For the text-containing cell, return its midpoint in (x, y) coordinate format. 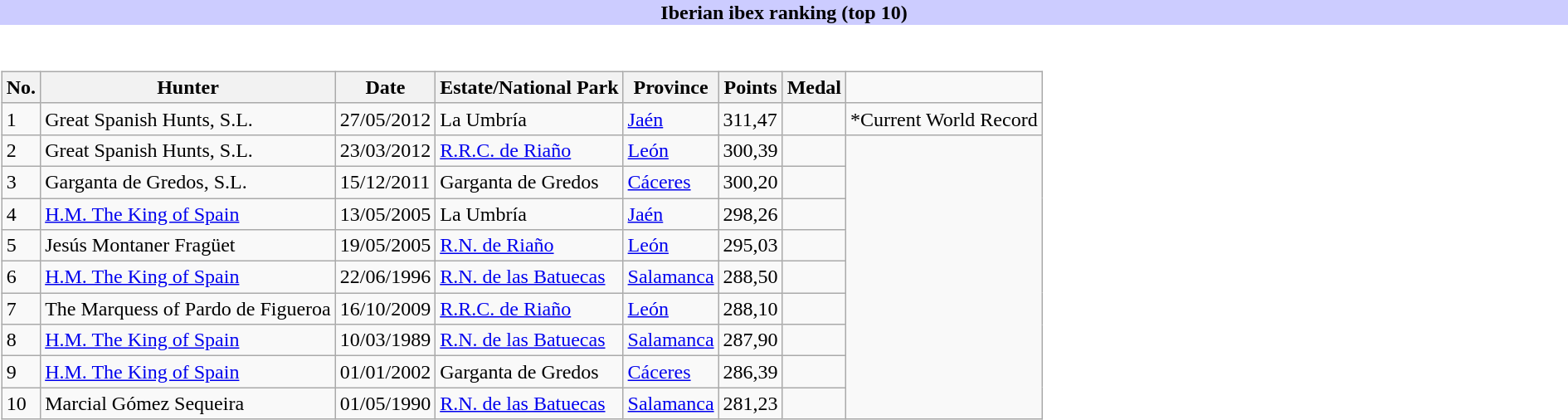
7 (21, 309)
23/03/2012 (385, 150)
287,90 (750, 340)
288,50 (750, 277)
01/01/2002 (385, 372)
9 (21, 372)
No. (21, 87)
298,26 (750, 213)
Hunter (188, 87)
10 (21, 403)
10/03/1989 (385, 340)
Estate/National Park (529, 87)
5 (21, 246)
288,10 (750, 309)
16/10/2009 (385, 309)
300,20 (750, 182)
Points (750, 87)
4 (21, 213)
Province (670, 87)
8 (21, 340)
01/05/1990 (385, 403)
311,47 (750, 119)
27/05/2012 (385, 119)
Garganta de Gredos, S.L. (188, 182)
13/05/2005 (385, 213)
19/05/2005 (385, 246)
3 (21, 182)
6 (21, 277)
Date (385, 87)
The Marquess of Pardo de Figueroa (188, 309)
2 (21, 150)
Jesús Montaner Fragüet (188, 246)
Medal (814, 87)
1 (21, 119)
22/06/1996 (385, 277)
281,23 (750, 403)
300,39 (750, 150)
15/12/2011 (385, 182)
286,39 (750, 372)
Marcial Gómez Sequeira (188, 403)
R.N. de Riaño (529, 246)
Iberian ibex ranking (top 10) (784, 12)
*Current World Record (944, 119)
295,03 (750, 246)
